Identify which cell holds the provided text, then report its [X, Y] central coordinate. 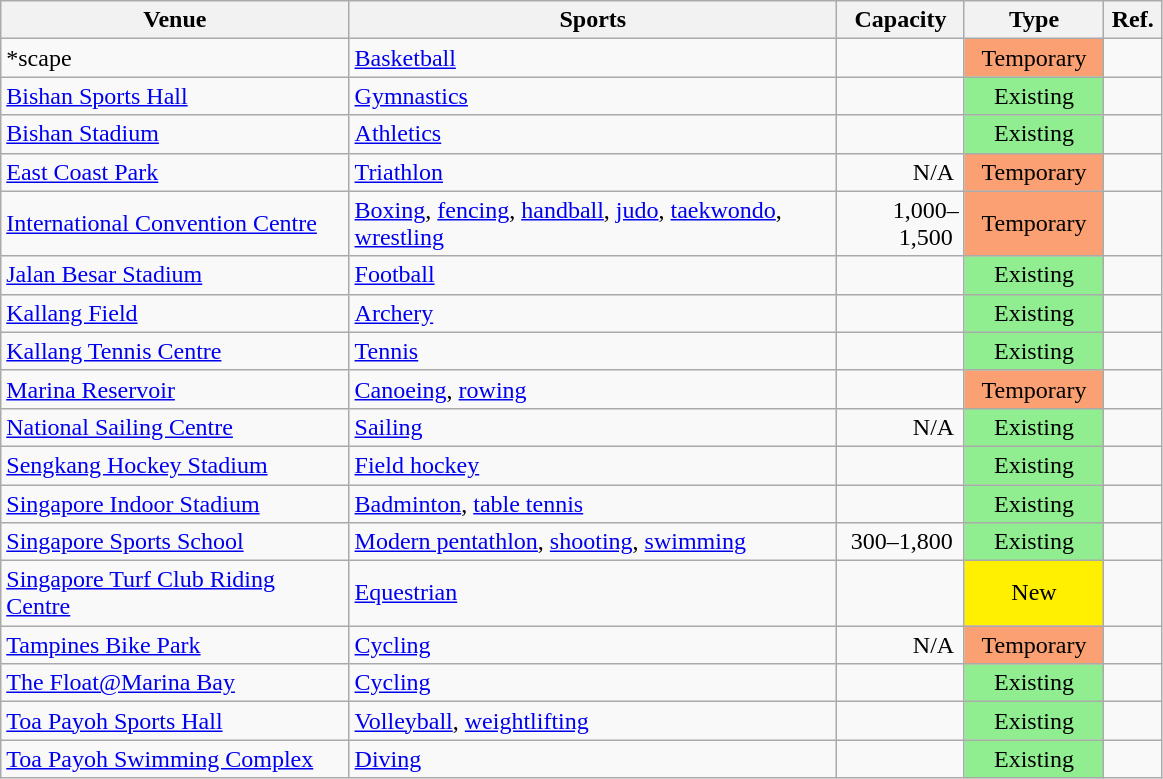
East Coast Park [175, 172]
Bishan Sports Hall [175, 96]
Tampines Bike Park [175, 645]
Gymnastics [593, 96]
Equestrian [593, 594]
Sports [593, 20]
Marina Reservoir [175, 389]
Capacity [901, 20]
Toa Payoh Sports Hall [175, 721]
Modern pentathlon, shooting, swimming [593, 542]
Singapore Turf Club Riding Centre [175, 594]
300–1,800 [901, 542]
Singapore Indoor Stadium [175, 503]
Athletics [593, 134]
Kallang Tennis Centre [175, 351]
Singapore Sports School [175, 542]
Badminton, table tennis [593, 503]
Ref. [1133, 20]
Toa Payoh Swimming Complex [175, 759]
1,000–1,500 [901, 224]
Tennis [593, 351]
*scape [175, 58]
Sengkang Hockey Stadium [175, 465]
Field hockey [593, 465]
Triathlon [593, 172]
Jalan Besar Stadium [175, 275]
Basketball [593, 58]
The Float@Marina Bay [175, 683]
Canoeing, rowing [593, 389]
Football [593, 275]
Boxing, fencing, handball, judo, taekwondo, wrestling [593, 224]
Type [1034, 20]
Venue [175, 20]
Archery [593, 313]
Bishan Stadium [175, 134]
Sailing [593, 427]
New [1034, 594]
International Convention Centre [175, 224]
Diving [593, 759]
Kallang Field [175, 313]
Volleyball, weightlifting [593, 721]
National Sailing Centre [175, 427]
